Provide the [X, Y] coordinate of the cell's center where the given text is located.  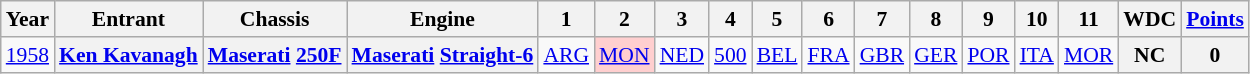
NED [682, 55]
Engine [443, 19]
GER [936, 55]
2 [624, 19]
Entrant [128, 19]
WDC [1150, 19]
8 [936, 19]
5 [778, 19]
MOR [1088, 55]
Maserati Straight-6 [443, 55]
ARG [566, 55]
7 [882, 19]
POR [988, 55]
500 [730, 55]
1 [566, 19]
6 [828, 19]
FRA [828, 55]
MON [624, 55]
Maserati 250F [275, 55]
ITA [1037, 55]
11 [1088, 19]
9 [988, 19]
0 [1215, 55]
1958 [28, 55]
Points [1215, 19]
Ken Kavanagh [128, 55]
BEL [778, 55]
Chassis [275, 19]
NC [1150, 55]
Year [28, 19]
10 [1037, 19]
4 [730, 19]
3 [682, 19]
GBR [882, 55]
